Scan for the cell matching the given text and deliver its [x, y] coordinate at center. 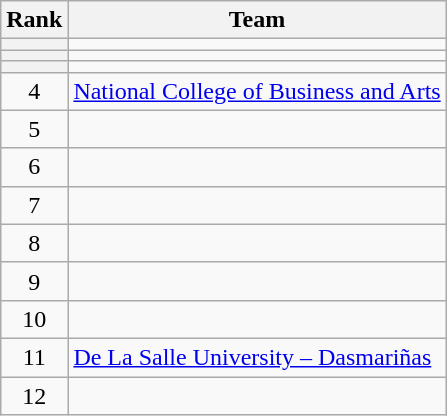
6 [34, 167]
5 [34, 129]
8 [34, 243]
9 [34, 281]
Rank [34, 20]
10 [34, 319]
4 [34, 91]
De La Salle University – Dasmariñas [257, 357]
12 [34, 395]
7 [34, 205]
National College of Business and Arts [257, 91]
11 [34, 357]
Team [257, 20]
